Pinpoint the cell where the given text exists, returning its [x, y] midpoint coordinate. 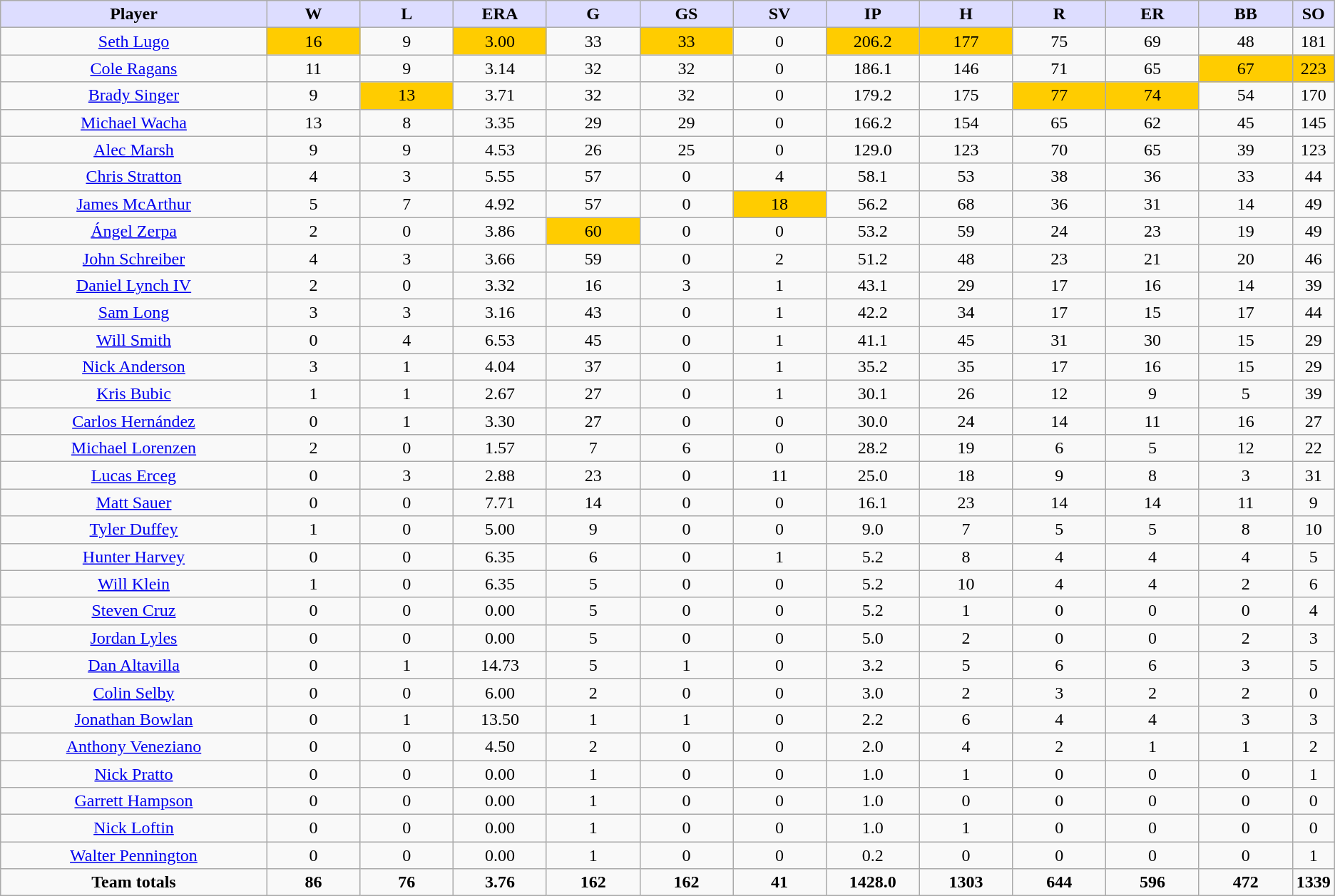
3.00 [501, 41]
68 [966, 204]
146 [966, 68]
41.1 [873, 340]
Nick Pratto [134, 773]
38 [1060, 177]
Chris Stratton [134, 177]
4.50 [501, 746]
177 [966, 41]
186.1 [873, 68]
0.2 [873, 855]
3.66 [501, 258]
2.67 [501, 394]
H [966, 14]
20 [1245, 258]
3.86 [501, 231]
5.55 [501, 177]
BB [1245, 14]
35.2 [873, 367]
R [1060, 14]
Will Klein [134, 584]
46 [1314, 258]
Steven Cruz [134, 611]
30.0 [873, 421]
170 [1314, 96]
181 [1314, 41]
34 [966, 312]
7.71 [501, 503]
Nick Anderson [134, 367]
Hunter Harvey [134, 557]
Anthony Veneziano [134, 746]
Garrett Hampson [134, 801]
Kris Bubic [134, 394]
25 [686, 150]
3.16 [501, 312]
37 [593, 367]
22 [1314, 448]
Lucas Erceg [134, 475]
30 [1152, 340]
Carlos Hernández [134, 421]
43.1 [873, 285]
W [314, 14]
SV [780, 14]
16.1 [873, 503]
3.0 [873, 692]
179.2 [873, 96]
Sam Long [134, 312]
2.0 [873, 746]
3.32 [501, 285]
Colin Selby [134, 692]
129.0 [873, 150]
ERA [501, 14]
4.53 [501, 150]
67 [1245, 68]
G [593, 14]
166.2 [873, 123]
42.2 [873, 312]
644 [1060, 882]
2.2 [873, 719]
GS [686, 14]
Matt Sauer [134, 503]
56.2 [873, 204]
3.76 [501, 882]
41 [780, 882]
62 [1152, 123]
77 [1060, 96]
76 [406, 882]
51.2 [873, 258]
5.00 [501, 530]
223 [1314, 68]
Ángel Zerpa [134, 231]
6.53 [501, 340]
IP [873, 14]
21 [1152, 258]
Player [134, 14]
70 [1060, 150]
58.1 [873, 177]
71 [1060, 68]
30.1 [873, 394]
60 [593, 231]
154 [966, 123]
James McArthur [134, 204]
Tyler Duffey [134, 530]
175 [966, 96]
John Schreiber [134, 258]
472 [1245, 882]
3.2 [873, 665]
L [406, 14]
1428.0 [873, 882]
14.73 [501, 665]
74 [1152, 96]
3.30 [501, 421]
Cole Ragans [134, 68]
86 [314, 882]
69 [1152, 41]
596 [1152, 882]
54 [1245, 96]
1339 [1314, 882]
Michael Wacha [134, 123]
53 [966, 177]
25.0 [873, 475]
3.35 [501, 123]
Nick Loftin [134, 828]
Michael Lorenzen [134, 448]
Walter Pennington [134, 855]
2.88 [501, 475]
206.2 [873, 41]
35 [966, 367]
Seth Lugo [134, 41]
Daniel Lynch IV [134, 285]
SO [1314, 14]
13.50 [501, 719]
9.0 [873, 530]
Jordan Lyles [134, 638]
Brady Singer [134, 96]
4.92 [501, 204]
1.57 [501, 448]
Jonathan Bowlan [134, 719]
Alec Marsh [134, 150]
3.14 [501, 68]
Dan Altavilla [134, 665]
Will Smith [134, 340]
6.00 [501, 692]
Team totals [134, 882]
28.2 [873, 448]
43 [593, 312]
75 [1060, 41]
4.04 [501, 367]
5.0 [873, 638]
3.71 [501, 96]
145 [1314, 123]
53.2 [873, 231]
1303 [966, 882]
ER [1152, 14]
